Capture the cell that displays the provided text and extract its [X, Y] central coordinate. 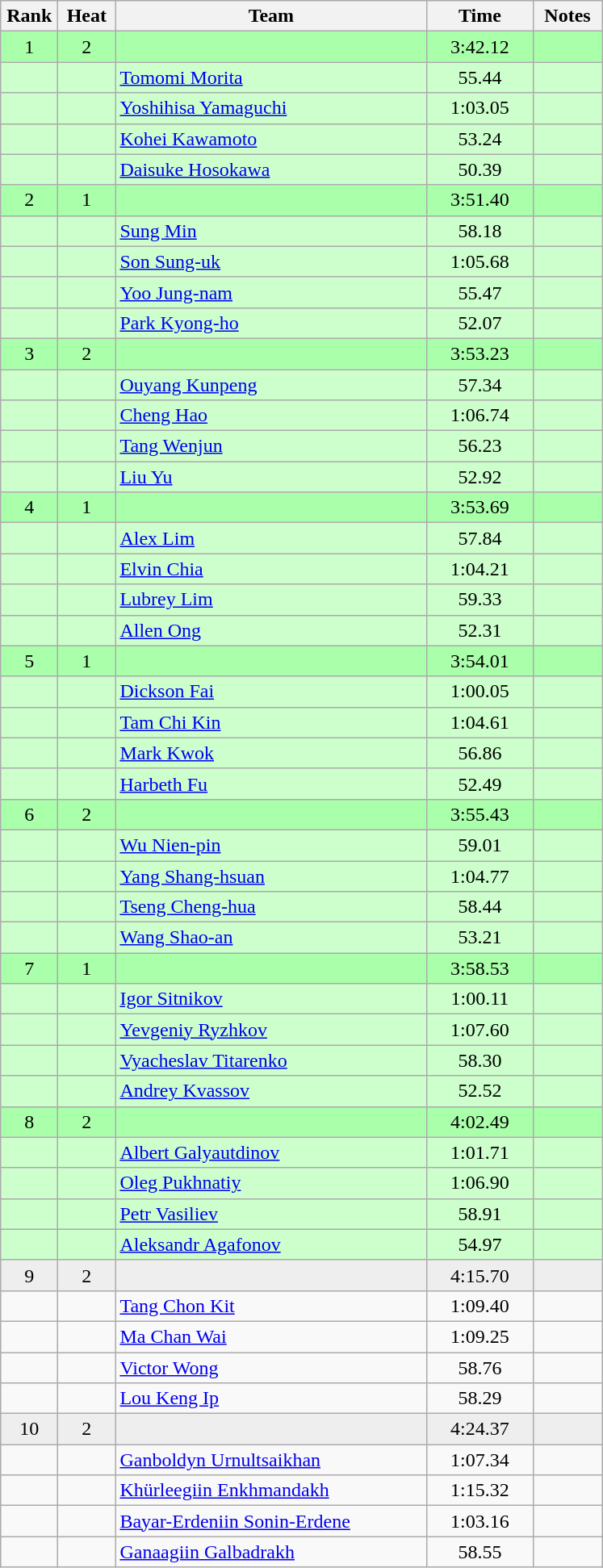
54.97 [479, 1244]
Khürleegiin Enkhmandakh [271, 1491]
Liu Yu [271, 477]
Elvin Chia [271, 569]
Cheng Hao [271, 416]
58.30 [479, 1060]
Wu Nien-pin [271, 845]
Vyacheslav Titarenko [271, 1060]
1:15.32 [479, 1491]
1:00.11 [479, 999]
3:54.01 [479, 661]
1:09.40 [479, 1306]
7 [29, 968]
6 [29, 814]
Rank [29, 16]
58.91 [479, 1214]
9 [29, 1275]
58.18 [479, 231]
1:06.74 [479, 416]
55.44 [479, 77]
Son Sung-uk [271, 261]
Lou Keng Ip [271, 1399]
Sung Min [271, 231]
58.55 [479, 1552]
52.31 [479, 630]
Time [479, 16]
Daisuke Hosokawa [271, 169]
Oleg Pukhnatiy [271, 1183]
1:07.60 [479, 1030]
1:01.71 [479, 1152]
Harbeth Fu [271, 784]
4:24.37 [479, 1429]
4:15.70 [479, 1275]
3:51.40 [479, 200]
52.52 [479, 1091]
1:00.05 [479, 692]
Ganboldyn Urnultsaikhan [271, 1460]
Yevgeniy Ryzhkov [271, 1030]
Andrey Kvassov [271, 1091]
1:04.21 [479, 569]
Kohei Kawamoto [271, 139]
Wang Shao-an [271, 938]
1:04.61 [479, 722]
57.34 [479, 385]
3:55.43 [479, 814]
Mark Kwok [271, 753]
58.29 [479, 1399]
3 [29, 353]
10 [29, 1429]
55.47 [479, 292]
52.07 [479, 323]
50.39 [479, 169]
58.76 [479, 1368]
Ganaagiin Galbadrakh [271, 1552]
1:04.77 [479, 876]
1:03.16 [479, 1521]
Lubrey Lim [271, 600]
3:42.12 [479, 47]
Albert Galyautdinov [271, 1152]
Tomomi Morita [271, 77]
56.86 [479, 753]
Yoo Jung-nam [271, 292]
Ouyang Kunpeng [271, 385]
52.92 [479, 477]
Bayar-Erdeniin Sonin-Erdene [271, 1521]
59.01 [479, 845]
3:53.23 [479, 353]
3:58.53 [479, 968]
Team [271, 16]
56.23 [479, 446]
53.24 [479, 139]
Igor Sitnikov [271, 999]
4:02.49 [479, 1122]
1:06.90 [479, 1183]
Allen Ong [271, 630]
1:09.25 [479, 1336]
Aleksandr Agafonov [271, 1244]
5 [29, 661]
Yang Shang-hsuan [271, 876]
Park Kyong-ho [271, 323]
1:07.34 [479, 1460]
1:03.05 [479, 108]
Petr Vasiliev [271, 1214]
4 [29, 508]
1:05.68 [479, 261]
Heat [87, 16]
Alex Lim [271, 538]
58.44 [479, 907]
Yoshihisa Yamaguchi [271, 108]
57.84 [479, 538]
Victor Wong [271, 1368]
Tang Chon Kit [271, 1306]
Tang Wenjun [271, 446]
Notes [567, 16]
59.33 [479, 600]
8 [29, 1122]
52.49 [479, 784]
Tam Chi Kin [271, 722]
3:53.69 [479, 508]
53.21 [479, 938]
Ma Chan Wai [271, 1336]
Dickson Fai [271, 692]
Tseng Cheng-hua [271, 907]
